For the text-containing cell, return its midpoint in (X, Y) coordinate format. 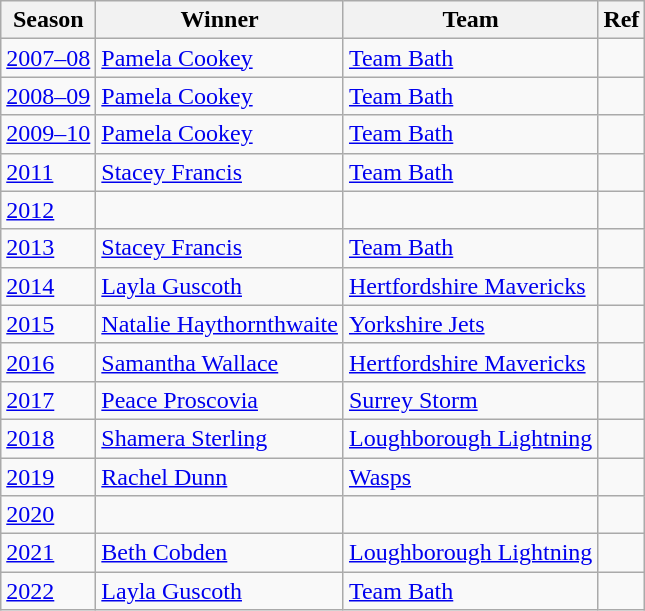
2008–09 (48, 96)
2015 (48, 324)
2017 (48, 400)
Team (470, 20)
Samantha Wallace (220, 362)
2019 (48, 477)
2009–10 (48, 134)
Wasps (470, 477)
2012 (48, 210)
Peace Proscovia (220, 400)
2016 (48, 362)
Winner (220, 20)
Yorkshire Jets (470, 324)
2020 (48, 515)
Beth Cobden (220, 553)
2013 (48, 248)
2014 (48, 286)
2022 (48, 591)
2021 (48, 553)
2011 (48, 172)
2007–08 (48, 58)
Shamera Sterling (220, 438)
2018 (48, 438)
Ref (622, 20)
Rachel Dunn (220, 477)
Natalie Haythornthwaite (220, 324)
Surrey Storm (470, 400)
Season (48, 20)
